Locate the cell with the specified text and output its [X, Y] center coordinate. 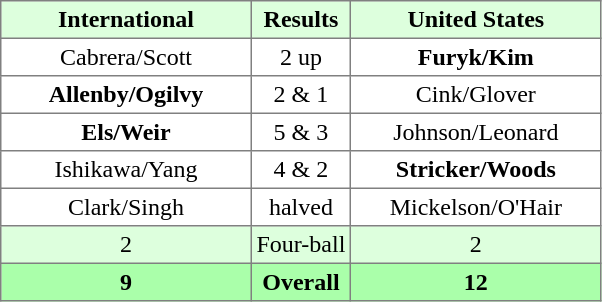
Furyk/Kim [476, 57]
4 & 2 [300, 170]
9 [126, 282]
Clark/Singh [126, 207]
halved [300, 207]
Ishikawa/Yang [126, 170]
Allenby/Ogilvy [126, 95]
Stricker/Woods [476, 170]
Els/Weir [126, 132]
Cink/Glover [476, 95]
United States [476, 20]
2 up [300, 57]
Johnson/Leonard [476, 132]
International [126, 20]
12 [476, 282]
Four-ball [300, 245]
Overall [300, 282]
5 & 3 [300, 132]
Mickelson/O'Hair [476, 207]
2 & 1 [300, 95]
Results [300, 20]
Cabrera/Scott [126, 57]
